For the text-containing cell, return its midpoint in [x, y] coordinate format. 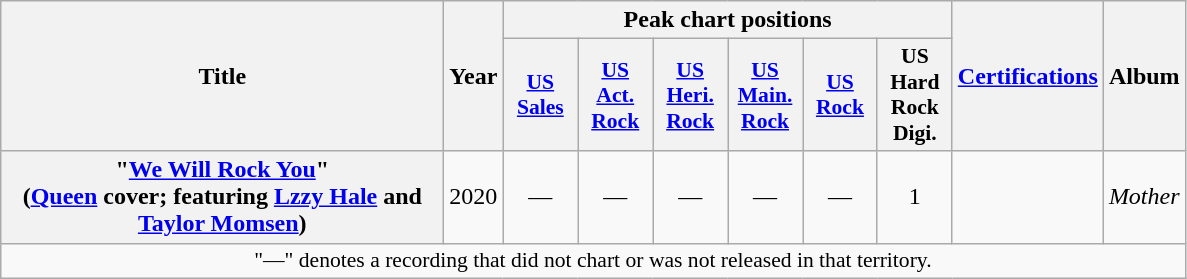
US Hard Rock Digi. [914, 95]
USSales [540, 95]
Album [1144, 76]
2020 [474, 197]
Certifications [1028, 76]
Title [222, 76]
USRock [840, 95]
USHeri.Rock [690, 95]
"—" denotes a recording that did not chart or was not released in that territory. [593, 261]
Mother [1144, 197]
Year [474, 76]
USAct.Rock [616, 95]
USMain.Rock [766, 95]
Peak chart positions [728, 20]
1 [914, 197]
"We Will Rock You"(Queen cover; featuring Lzzy Hale and Taylor Momsen) [222, 197]
